Return (X, Y) of the center of cell containing provided text 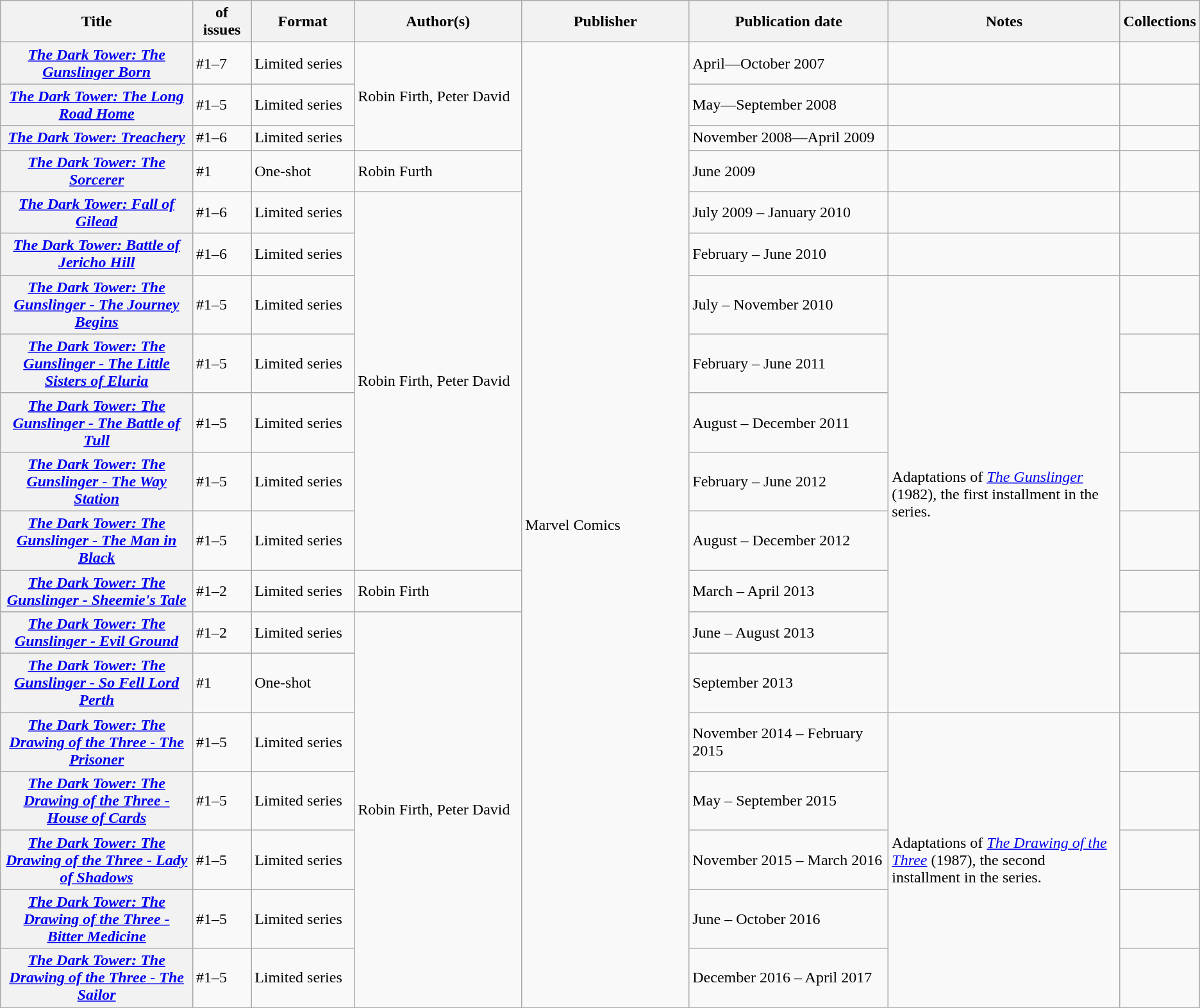
The Dark Tower: The Drawing of the Three - House of Cards (97, 801)
Format (303, 22)
The Dark Tower: The Gunslinger - So Fell Lord Perth (97, 683)
Adaptations of The Gunslinger (1982), the first installment in the series. (1004, 493)
The Dark Tower: The Gunslinger - Evil Ground (97, 633)
The Dark Tower: The Drawing of the Three - The Prisoner (97, 742)
December 2016 – April 2017 (788, 978)
The Dark Tower: The Gunslinger - The Man in Black (97, 540)
November 2015 – March 2016 (788, 860)
The Dark Tower: Battle of Jericho Hill (97, 254)
June 2009 (788, 170)
The Dark Tower: The Gunslinger Born (97, 63)
Title (97, 22)
The Dark Tower: The Drawing of the Three - Bitter Medicine (97, 919)
Robin Furth (438, 170)
The Dark Tower: The Gunslinger - The Battle of Tull (97, 422)
The Dark Tower: The Sorcerer (97, 170)
Notes (1004, 22)
August – December 2012 (788, 540)
Marvel Comics (605, 525)
Publication date (788, 22)
August – December 2011 (788, 422)
Robin Firth (438, 591)
The Dark Tower: Treachery (97, 138)
#1–7 (222, 63)
The Dark Tower: The Gunslinger - The Way Station (97, 481)
The Dark Tower: The Gunslinger - The Little Sisters of Eluria (97, 363)
The Dark Tower: The Gunslinger - Sheemie's Tale (97, 591)
June – August 2013 (788, 633)
The Dark Tower: The Drawing of the Three - The Sailor (97, 978)
of issues (222, 22)
The Dark Tower: The Gunslinger - The Journey Begins (97, 304)
March – April 2013 (788, 591)
Author(s) (438, 22)
June – October 2016 (788, 919)
Collections (1160, 22)
September 2013 (788, 683)
November 2014 – February 2015 (788, 742)
Publisher (605, 22)
November 2008—April 2009 (788, 138)
The Dark Tower: Fall of Gilead (97, 213)
Adaptations of The Drawing of the Three (1987), the second installment in the series. (1004, 860)
May—September 2008 (788, 105)
April—October 2007 (788, 63)
The Dark Tower: The Drawing of the Three - Lady of Shadows (97, 860)
July – November 2010 (788, 304)
May – September 2015 (788, 801)
February – June 2011 (788, 363)
February – June 2012 (788, 481)
July 2009 – January 2010 (788, 213)
February – June 2010 (788, 254)
The Dark Tower: The Long Road Home (97, 105)
